Find where the given text appears and provide that cell's center as [x, y] coordinate. 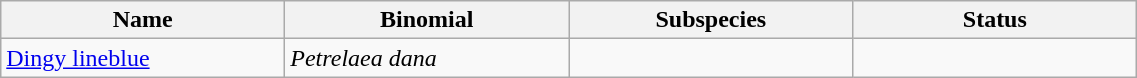
Petrelaea dana [427, 58]
Subspecies [711, 20]
Name [143, 20]
Status [995, 20]
Binomial [427, 20]
Dingy lineblue [143, 58]
